Locate the cell with the specified text and output its [x, y] center coordinate. 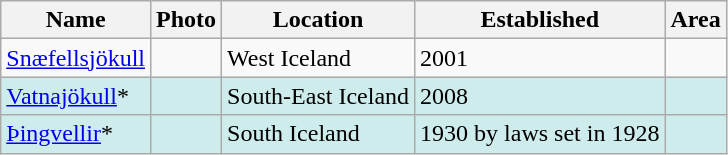
West Iceland [318, 58]
Vatnajökull* [76, 96]
Snæfellsjökull [76, 58]
1930 by laws set in 1928 [540, 134]
Established [540, 20]
South Iceland [318, 134]
South-East Iceland [318, 96]
Name [76, 20]
Location [318, 20]
Area [696, 20]
2008 [540, 96]
Þingvellir* [76, 134]
Photo [186, 20]
2001 [540, 58]
